Search for the cell housing the specified text and yield its (X, Y) center coordinate. 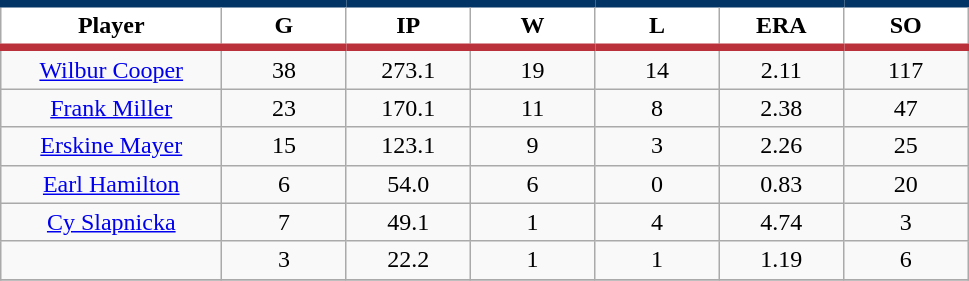
SO (905, 26)
IP (408, 26)
Player (112, 26)
2.38 (781, 108)
Erskine Mayer (112, 146)
Cy Slapnicka (112, 222)
38 (284, 68)
11 (532, 108)
2.11 (781, 68)
47 (905, 108)
49.1 (408, 222)
20 (905, 184)
Wilbur Cooper (112, 68)
0.83 (781, 184)
1.19 (781, 260)
4.74 (781, 222)
25 (905, 146)
Frank Miller (112, 108)
123.1 (408, 146)
54.0 (408, 184)
23 (284, 108)
4 (657, 222)
G (284, 26)
19 (532, 68)
0 (657, 184)
170.1 (408, 108)
14 (657, 68)
2.26 (781, 146)
15 (284, 146)
273.1 (408, 68)
7 (284, 222)
Earl Hamilton (112, 184)
ERA (781, 26)
9 (532, 146)
22.2 (408, 260)
W (532, 26)
L (657, 26)
117 (905, 68)
8 (657, 108)
